Determine the (X, Y) coordinate at the center of the cell enclosing the given text.  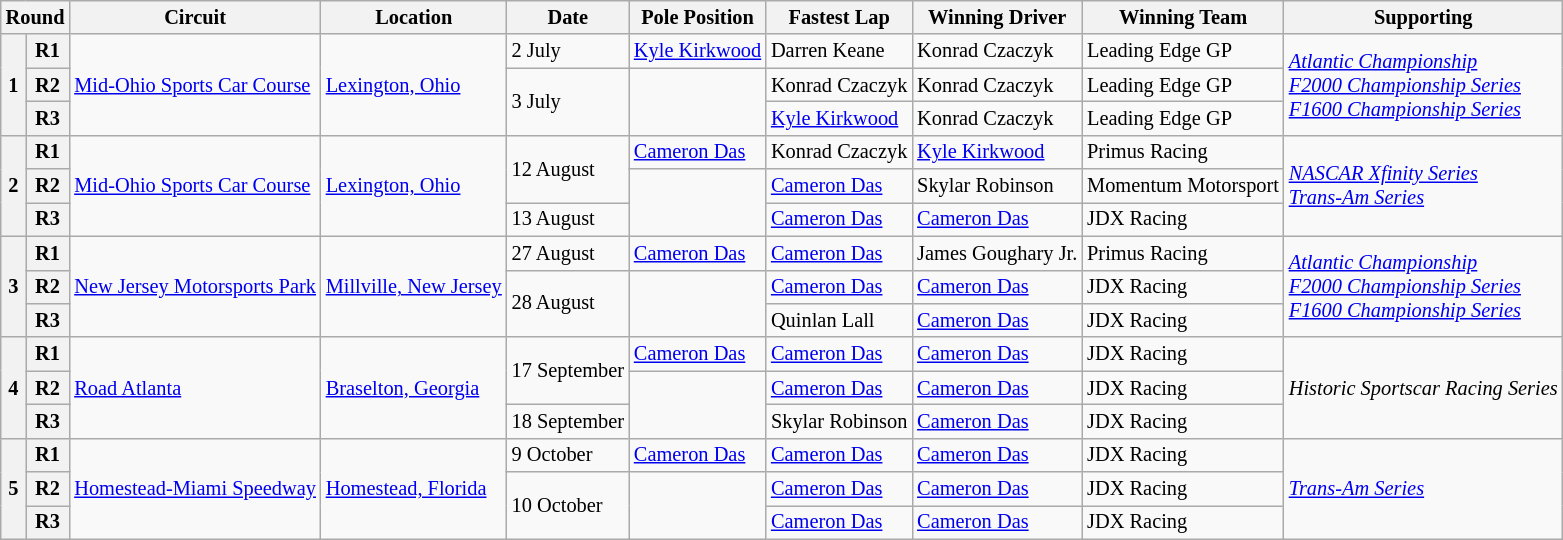
Round (36, 17)
Quinlan Lall (839, 320)
NASCAR Xfinity SeriesTrans-Am Series (1424, 186)
2 July (568, 51)
Supporting (1424, 17)
Braselton, Georgia (414, 388)
James Goughary Jr. (997, 253)
Historic Sportscar Racing Series (1424, 388)
Location (414, 17)
13 August (568, 219)
27 August (568, 253)
1 (14, 84)
Momentum Motorsport (1183, 186)
17 September (568, 370)
18 September (568, 421)
Homestead-Miami Speedway (194, 488)
4 (14, 388)
New Jersey Motorsports Park (194, 286)
Winning Team (1183, 17)
Homestead, Florida (414, 488)
Pole Position (698, 17)
Darren Keane (839, 51)
Circuit (194, 17)
2 (14, 186)
Trans-Am Series (1424, 488)
5 (14, 488)
Date (568, 17)
12 August (568, 168)
Millville, New Jersey (414, 286)
Fastest Lap (839, 17)
3 (14, 286)
Winning Driver (997, 17)
9 October (568, 455)
Road Atlanta (194, 388)
10 October (568, 506)
3 July (568, 102)
28 August (568, 304)
